Return the (x, y) coordinate for the center point of the cell that contains the specified text.  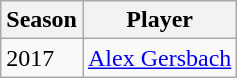
Alex Gersbach (159, 58)
Season (42, 20)
Player (159, 20)
2017 (42, 58)
